Provide the (x, y) coordinate of the cell's center where the given text is located.  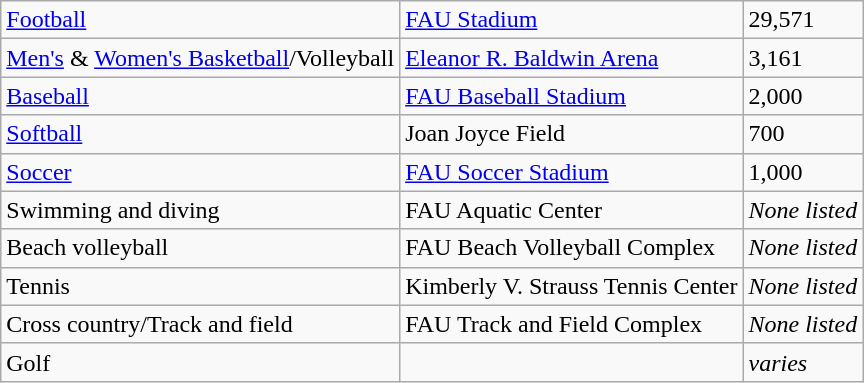
FAU Baseball Stadium (572, 96)
700 (803, 134)
2,000 (803, 96)
FAU Aquatic Center (572, 210)
FAU Track and Field Complex (572, 324)
Kimberly V. Strauss Tennis Center (572, 286)
Joan Joyce Field (572, 134)
1,000 (803, 172)
Swimming and diving (200, 210)
Eleanor R. Baldwin Arena (572, 58)
FAU Stadium (572, 20)
Cross country/Track and field (200, 324)
3,161 (803, 58)
Beach volleyball (200, 248)
Softball (200, 134)
29,571 (803, 20)
Golf (200, 362)
FAU Beach Volleyball Complex (572, 248)
Football (200, 20)
varies (803, 362)
Men's & Women's Basketball/Volleyball (200, 58)
Soccer (200, 172)
Tennis (200, 286)
FAU Soccer Stadium (572, 172)
Baseball (200, 96)
